Return (x, y) of the center of cell containing provided text 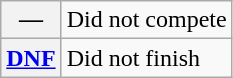
Did not finish (146, 58)
DNF (31, 58)
— (31, 20)
Did not compete (146, 20)
